Find where the given text appears and provide that cell's center as (x, y) coordinate. 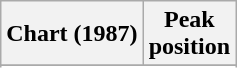
Peakposition (189, 34)
Chart (1987) (72, 34)
